Detect which cell encompasses the target text, then output its [X, Y] center coordinate. 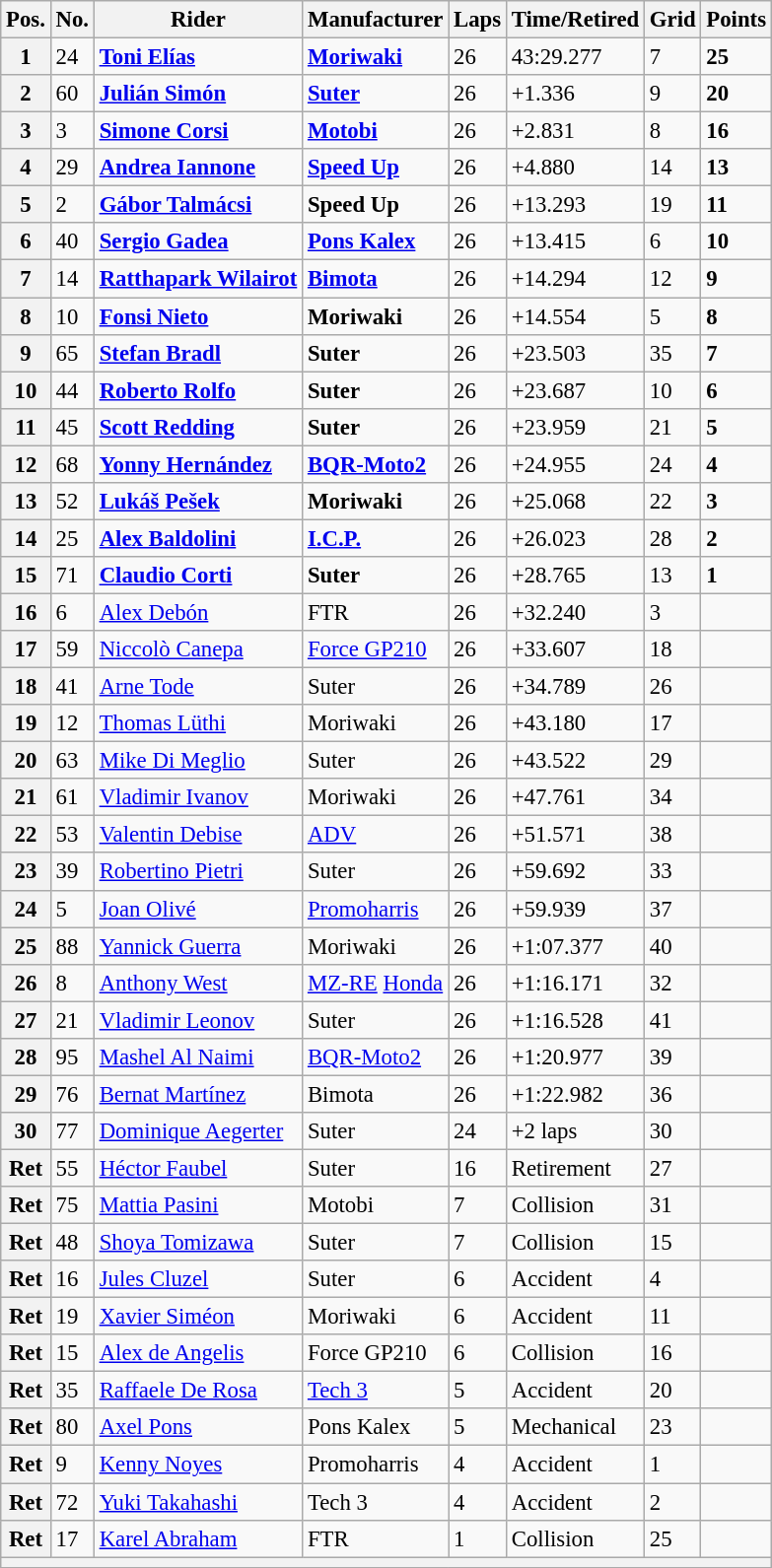
+14.294 [575, 279]
Alex Baldolini [197, 538]
+1:22.982 [575, 1094]
Axel Pons [197, 1428]
53 [72, 835]
Mike Di Meglio [197, 761]
Julián Simón [197, 94]
44 [72, 390]
+59.692 [575, 872]
Mattia Pasini [197, 1205]
Kenny Noyes [197, 1465]
Laps [477, 20]
+43.180 [575, 723]
+2.831 [575, 131]
Simone Corsi [197, 131]
Karel Abraham [197, 1538]
MZ-RE Honda [376, 983]
+34.789 [575, 687]
+14.554 [575, 316]
+1:16.171 [575, 983]
Alex de Angelis [197, 1353]
63 [72, 761]
34 [672, 797]
Valentin Debise [197, 835]
Claudio Corti [197, 576]
+23.687 [575, 390]
+33.607 [575, 649]
Points [736, 20]
+1.336 [575, 94]
Mashel Al Naimi [197, 1057]
+25.068 [575, 502]
Alex Debón [197, 612]
Rider [197, 20]
+26.023 [575, 538]
88 [72, 946]
+51.571 [575, 835]
Gábor Talmácsi [197, 205]
Anthony West [197, 983]
Toni Elías [197, 57]
+59.939 [575, 909]
+1:20.977 [575, 1057]
+24.955 [575, 464]
+1:07.377 [575, 946]
76 [72, 1094]
Ratthapark Wilairot [197, 279]
Sergio Gadea [197, 241]
+23.503 [575, 353]
+47.761 [575, 797]
Yonny Hernández [197, 464]
65 [72, 353]
68 [72, 464]
59 [72, 649]
Scott Redding [197, 427]
+1:16.528 [575, 1020]
I.C.P. [376, 538]
Manufacturer [376, 20]
Arne Tode [197, 687]
Jules Cluzel [197, 1279]
Andrea Iannone [197, 168]
32 [672, 983]
+23.959 [575, 427]
71 [72, 576]
Pos. [26, 20]
Thomas Lüthi [197, 723]
Yuki Takahashi [197, 1502]
77 [72, 1131]
+28.765 [575, 576]
Xavier Siméon [197, 1317]
+13.415 [575, 241]
80 [72, 1428]
Dominique Aegerter [197, 1131]
+13.293 [575, 205]
Bernat Martínez [197, 1094]
45 [72, 427]
ADV [376, 835]
52 [72, 502]
72 [72, 1502]
36 [672, 1094]
75 [72, 1205]
Time/Retired [575, 20]
Robertino Pietri [197, 872]
Lukáš Pešek [197, 502]
+2 laps [575, 1131]
Yannick Guerra [197, 946]
43:29.277 [575, 57]
60 [72, 94]
Stefan Bradl [197, 353]
Roberto Rolfo [197, 390]
Shoya Tomizawa [197, 1243]
Fonsi Nieto [197, 316]
61 [72, 797]
38 [672, 835]
Raffaele De Rosa [197, 1391]
No. [72, 20]
31 [672, 1205]
Niccolò Canepa [197, 649]
Mechanical [575, 1428]
Vladimir Ivanov [197, 797]
48 [72, 1243]
55 [72, 1168]
+43.522 [575, 761]
+4.880 [575, 168]
95 [72, 1057]
33 [672, 872]
Retirement [575, 1168]
+32.240 [575, 612]
Vladimir Leonov [197, 1020]
Grid [672, 20]
Joan Olivé [197, 909]
Héctor Faubel [197, 1168]
37 [672, 909]
